Search for the cell housing the specified text and yield its [x, y] center coordinate. 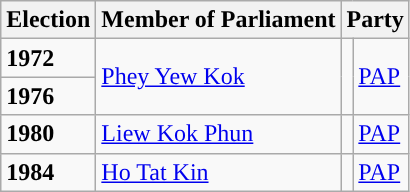
Liew Kok Phun [218, 134]
Party [375, 20]
Election [48, 20]
1972 [48, 58]
1980 [48, 134]
Member of Parliament [218, 20]
1984 [48, 172]
Ho Tat Kin [218, 172]
1976 [48, 96]
Phey Yew Kok [218, 77]
